Capture the cell that displays the provided text and extract its (X, Y) central coordinate. 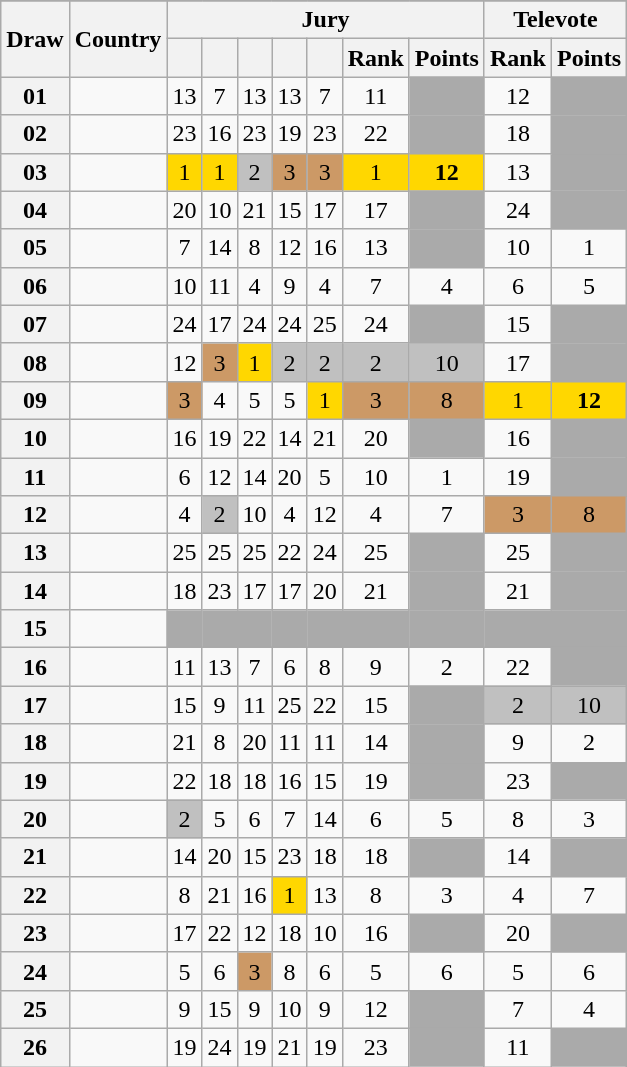
01 (35, 96)
09 (35, 400)
26 (35, 1047)
Draw (35, 39)
05 (35, 248)
06 (35, 286)
Televote (555, 20)
03 (35, 172)
02 (35, 134)
04 (35, 210)
08 (35, 362)
07 (35, 324)
Country (118, 39)
Jury (326, 20)
